Return the [X, Y] coordinate for the center point of the cell that contains the specified text.  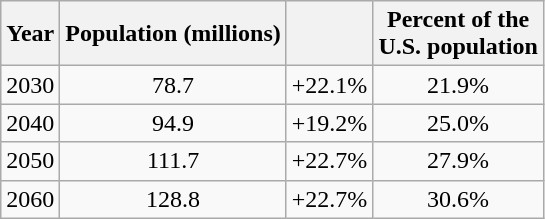
21.9% [458, 85]
25.0% [458, 123]
128.8 [173, 199]
78.7 [173, 85]
+19.2% [330, 123]
111.7 [173, 161]
94.9 [173, 123]
2030 [30, 85]
27.9% [458, 161]
Percent of theU.S. population [458, 34]
Population (millions) [173, 34]
30.6% [458, 199]
+22.1% [330, 85]
Year [30, 34]
2040 [30, 123]
2060 [30, 199]
2050 [30, 161]
